For the text-containing cell, return its midpoint in (x, y) coordinate format. 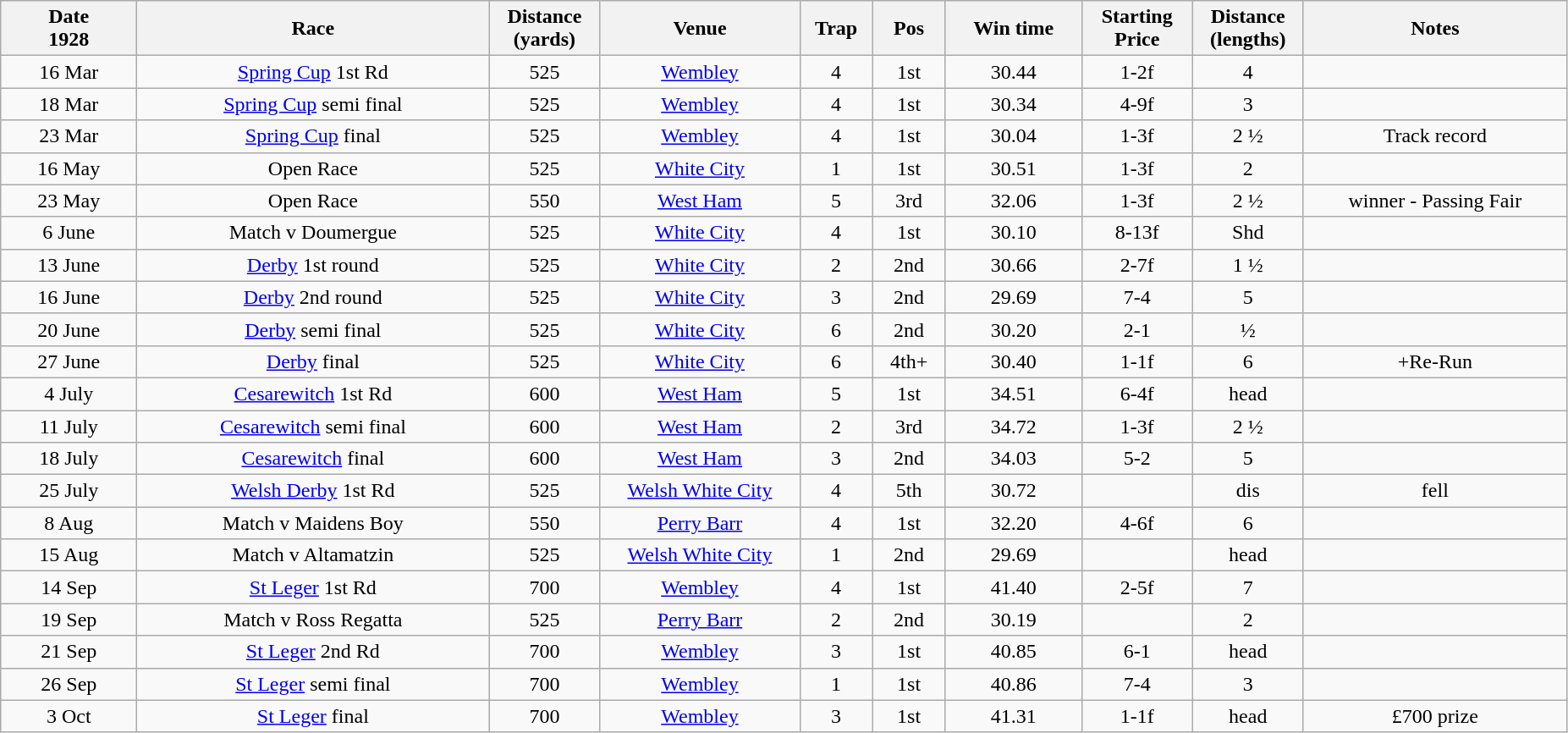
4th+ (909, 361)
St Leger 1st Rd (313, 587)
£700 prize (1435, 716)
6 June (69, 233)
16 Mar (69, 72)
30.34 (1014, 104)
18 July (69, 459)
Spring Cup final (313, 136)
8 Aug (69, 523)
30.19 (1014, 620)
30.66 (1014, 265)
40.85 (1014, 652)
Derby 2nd round (313, 297)
15 Aug (69, 555)
Spring Cup semi final (313, 104)
41.31 (1014, 716)
7 (1247, 587)
dis (1247, 491)
½ (1247, 329)
Pos (909, 29)
30.10 (1014, 233)
Derby semi final (313, 329)
23 May (69, 201)
Date1928 (69, 29)
Derby final (313, 361)
30.04 (1014, 136)
30.20 (1014, 329)
41.40 (1014, 587)
21 Sep (69, 652)
Track record (1435, 136)
Distance (lengths) (1247, 29)
34.72 (1014, 426)
27 June (69, 361)
Match v Maidens Boy (313, 523)
8-13f (1137, 233)
16 May (69, 168)
20 June (69, 329)
Cesarewitch semi final (313, 426)
2-5f (1137, 587)
25 July (69, 491)
Match v Altamatzin (313, 555)
40.86 (1014, 684)
26 Sep (69, 684)
18 Mar (69, 104)
34.03 (1014, 459)
Starting Price (1137, 29)
30.44 (1014, 72)
Welsh Derby 1st Rd (313, 491)
Win time (1014, 29)
Race (313, 29)
Cesarewitch 1st Rd (313, 394)
1 ½ (1247, 265)
Match v Ross Regatta (313, 620)
13 June (69, 265)
19 Sep (69, 620)
2-7f (1137, 265)
23 Mar (69, 136)
Notes (1435, 29)
+Re-Run (1435, 361)
5-2 (1137, 459)
30.51 (1014, 168)
winner - Passing Fair (1435, 201)
11 July (69, 426)
fell (1435, 491)
3 Oct (69, 716)
34.51 (1014, 394)
Shd (1247, 233)
Trap (836, 29)
32.20 (1014, 523)
4-6f (1137, 523)
Match v Doumergue (313, 233)
30.40 (1014, 361)
5th (909, 491)
Cesarewitch final (313, 459)
6-4f (1137, 394)
St Leger semi final (313, 684)
Venue (700, 29)
Spring Cup 1st Rd (313, 72)
14 Sep (69, 587)
30.72 (1014, 491)
St Leger 2nd Rd (313, 652)
32.06 (1014, 201)
2-1 (1137, 329)
4 July (69, 394)
16 June (69, 297)
1-2f (1137, 72)
6-1 (1137, 652)
4-9f (1137, 104)
Distance(yards) (545, 29)
Derby 1st round (313, 265)
St Leger final (313, 716)
